Pinpoint the cell where the given text exists, returning its [x, y] midpoint coordinate. 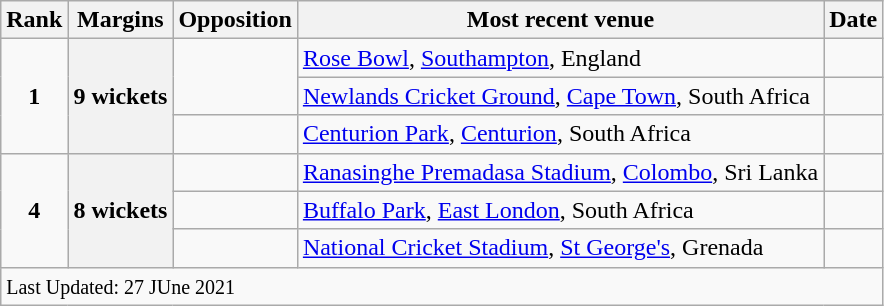
Centurion Park, Centurion, South Africa [560, 134]
Most recent venue [560, 20]
Margins [120, 20]
1 [34, 96]
Last Updated: 27 JUne 2021 [442, 286]
National Cricket Stadium, St George's, Grenada [560, 248]
Date [854, 20]
Buffalo Park, East London, South Africa [560, 210]
Newlands Cricket Ground, Cape Town, South Africa [560, 96]
Opposition [235, 20]
Rank [34, 20]
Ranasinghe Premadasa Stadium, Colombo, Sri Lanka [560, 172]
4 [34, 210]
8 wickets [120, 210]
Rose Bowl, Southampton, England [560, 58]
9 wickets [120, 96]
